Identify which cell holds the provided text, then report its [x, y] central coordinate. 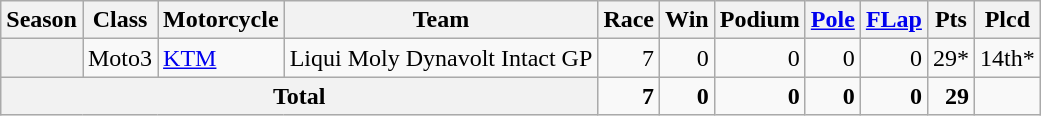
Class [120, 20]
KTM [222, 58]
29 [950, 96]
Total [300, 96]
Team [441, 20]
Season [42, 20]
Podium [760, 20]
Plcd [1007, 20]
Pole [832, 20]
Moto3 [120, 58]
Liqui Moly Dynavolt Intact GP [441, 58]
29* [950, 58]
FLap [894, 20]
Race [629, 20]
Win [688, 20]
14th* [1007, 58]
Pts [950, 20]
Motorcycle [222, 20]
